For the text-containing cell, return its midpoint in [X, Y] coordinate format. 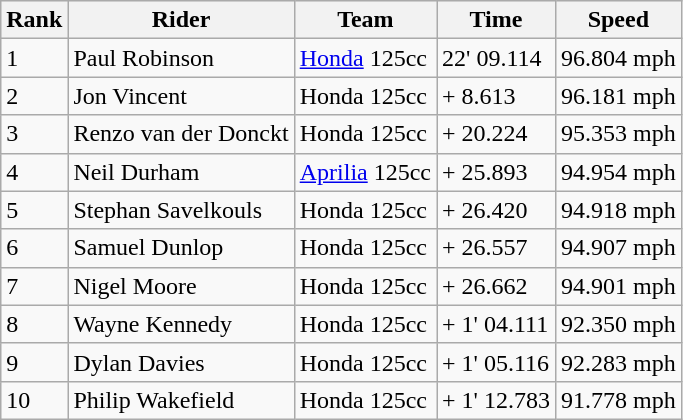
8 [34, 324]
1 [34, 58]
96.181 mph [618, 96]
Speed [618, 20]
Renzo van der Donckt [181, 134]
2 [34, 96]
Wayne Kennedy [181, 324]
+ 1' 05.116 [496, 362]
92.283 mph [618, 362]
Rank [34, 20]
4 [34, 172]
Paul Robinson [181, 58]
+ 8.613 [496, 96]
92.350 mph [618, 324]
5 [34, 210]
Neil Durham [181, 172]
91.778 mph [618, 400]
+ 26.420 [496, 210]
Jon Vincent [181, 96]
94.907 mph [618, 248]
+ 1' 12.783 [496, 400]
Samuel Dunlop [181, 248]
95.353 mph [618, 134]
+ 25.893 [496, 172]
7 [34, 286]
+ 1' 04.111 [496, 324]
+ 20.224 [496, 134]
Nigel Moore [181, 286]
96.804 mph [618, 58]
Team [365, 20]
Dylan Davies [181, 362]
+ 26.557 [496, 248]
9 [34, 362]
22' 09.114 [496, 58]
3 [34, 134]
10 [34, 400]
94.918 mph [618, 210]
Rider [181, 20]
94.901 mph [618, 286]
Stephan Savelkouls [181, 210]
Philip Wakefield [181, 400]
Time [496, 20]
Aprilia 125cc [365, 172]
+ 26.662 [496, 286]
94.954 mph [618, 172]
6 [34, 248]
